Capture the cell that displays the provided text and extract its [x, y] central coordinate. 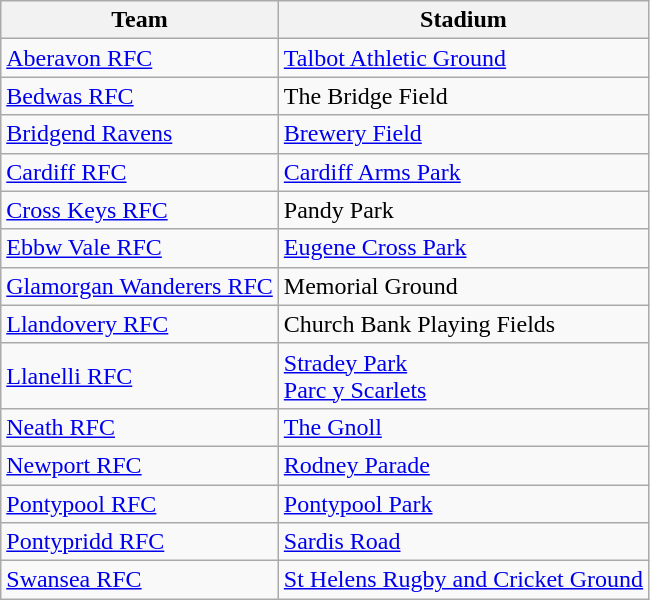
Pontypool RFC [140, 503]
Ebbw Vale RFC [140, 248]
Rodney Parade [463, 465]
Bridgend Ravens [140, 134]
The Bridge Field [463, 96]
Cardiff Arms Park [463, 172]
Sardis Road [463, 542]
Glamorgan Wanderers RFC [140, 286]
Neath RFC [140, 427]
Swansea RFC [140, 580]
Talbot Athletic Ground [463, 58]
Aberavon RFC [140, 58]
Bedwas RFC [140, 96]
Pontypool Park [463, 503]
Llanelli RFC [140, 376]
Stradey ParkParc y Scarlets [463, 376]
Stadium [463, 20]
St Helens Rugby and Cricket Ground [463, 580]
Pontypridd RFC [140, 542]
Team [140, 20]
Church Bank Playing Fields [463, 324]
Memorial Ground [463, 286]
Eugene Cross Park [463, 248]
Pandy Park [463, 210]
Llandovery RFC [140, 324]
Cross Keys RFC [140, 210]
The Gnoll [463, 427]
Brewery Field [463, 134]
Newport RFC [140, 465]
Cardiff RFC [140, 172]
